Determine the (X, Y) coordinate at the center of the cell enclosing the given text.  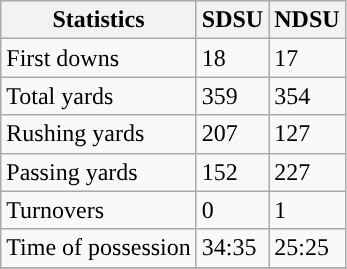
152 (232, 172)
18 (232, 58)
207 (232, 134)
Passing yards (99, 172)
SDSU (232, 20)
Total yards (99, 96)
Turnovers (99, 210)
354 (307, 96)
Time of possession (99, 248)
0 (232, 210)
34:35 (232, 248)
359 (232, 96)
227 (307, 172)
Rushing yards (99, 134)
17 (307, 58)
Statistics (99, 20)
127 (307, 134)
1 (307, 210)
25:25 (307, 248)
First downs (99, 58)
NDSU (307, 20)
